Pinpoint the cell where the given text exists, returning its (x, y) midpoint coordinate. 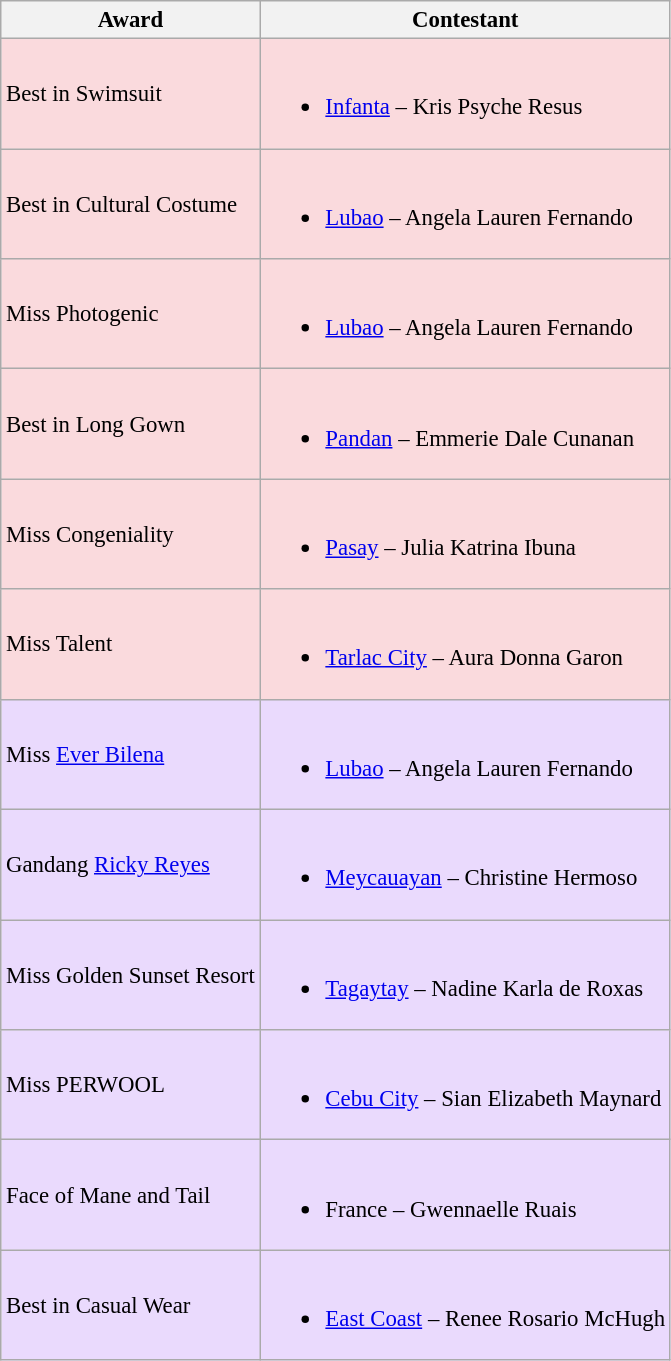
Tarlac City – Aura Donna Garon (465, 644)
Pandan – Emmerie Dale Cunanan (465, 424)
Miss Golden Sunset Resort (130, 975)
Infanta – Kris Psyche Resus (465, 94)
Miss Photogenic (130, 314)
Miss Congeniality (130, 534)
Meycauayan – Christine Hermoso (465, 865)
France – Gwennaelle Ruais (465, 1195)
Miss PERWOOL (130, 1085)
East Coast – Renee Rosario McHugh (465, 1305)
Gandang Ricky Reyes (130, 865)
Best in Casual Wear (130, 1305)
Best in Long Gown (130, 424)
Contestant (465, 20)
Miss Ever Bilena (130, 754)
Cebu City – Sian Elizabeth Maynard (465, 1085)
Face of Mane and Tail (130, 1195)
Tagaytay – Nadine Karla de Roxas (465, 975)
Best in Cultural Costume (130, 204)
Pasay – Julia Katrina Ibuna (465, 534)
Miss Talent (130, 644)
Best in Swimsuit (130, 94)
Award (130, 20)
